Find where the given text appears and provide that cell's center as [X, Y] coordinate. 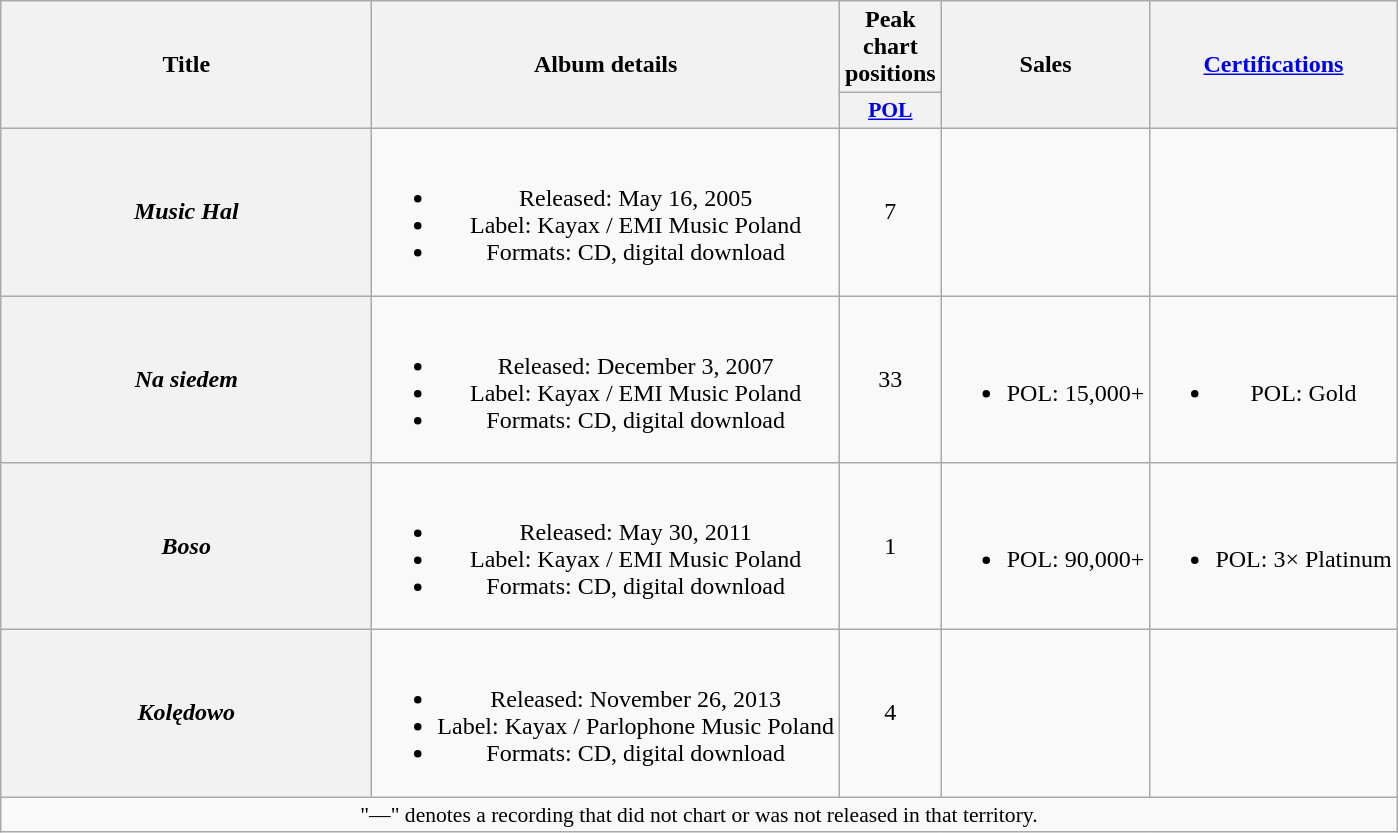
Sales [1046, 65]
POL [890, 111]
Certifications [1274, 65]
Peak chart positions [890, 47]
1 [890, 546]
Released: November 26, 2013Label: Kayax / Parlophone Music PolandFormats: CD, digital download [606, 714]
POL: 90,000+ [1046, 546]
Title [186, 65]
"—" denotes a recording that did not chart or was not released in that territory. [699, 815]
Music Hal [186, 212]
POL: Gold [1274, 380]
Released: May 16, 2005Label: Kayax / EMI Music PolandFormats: CD, digital download [606, 212]
Boso [186, 546]
POL: 3× Platinum [1274, 546]
Na siedem [186, 380]
POL: 15,000+ [1046, 380]
33 [890, 380]
Album details [606, 65]
Kolędowo [186, 714]
7 [890, 212]
Released: December 3, 2007Label: Kayax / EMI Music PolandFormats: CD, digital download [606, 380]
4 [890, 714]
Released: May 30, 2011Label: Kayax / EMI Music PolandFormats: CD, digital download [606, 546]
